Pinpoint the cell where the given text exists, returning its [x, y] midpoint coordinate. 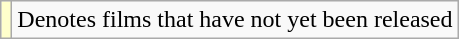
Denotes films that have not yet been released [235, 20]
